For the text-containing cell, return its midpoint in (X, Y) coordinate format. 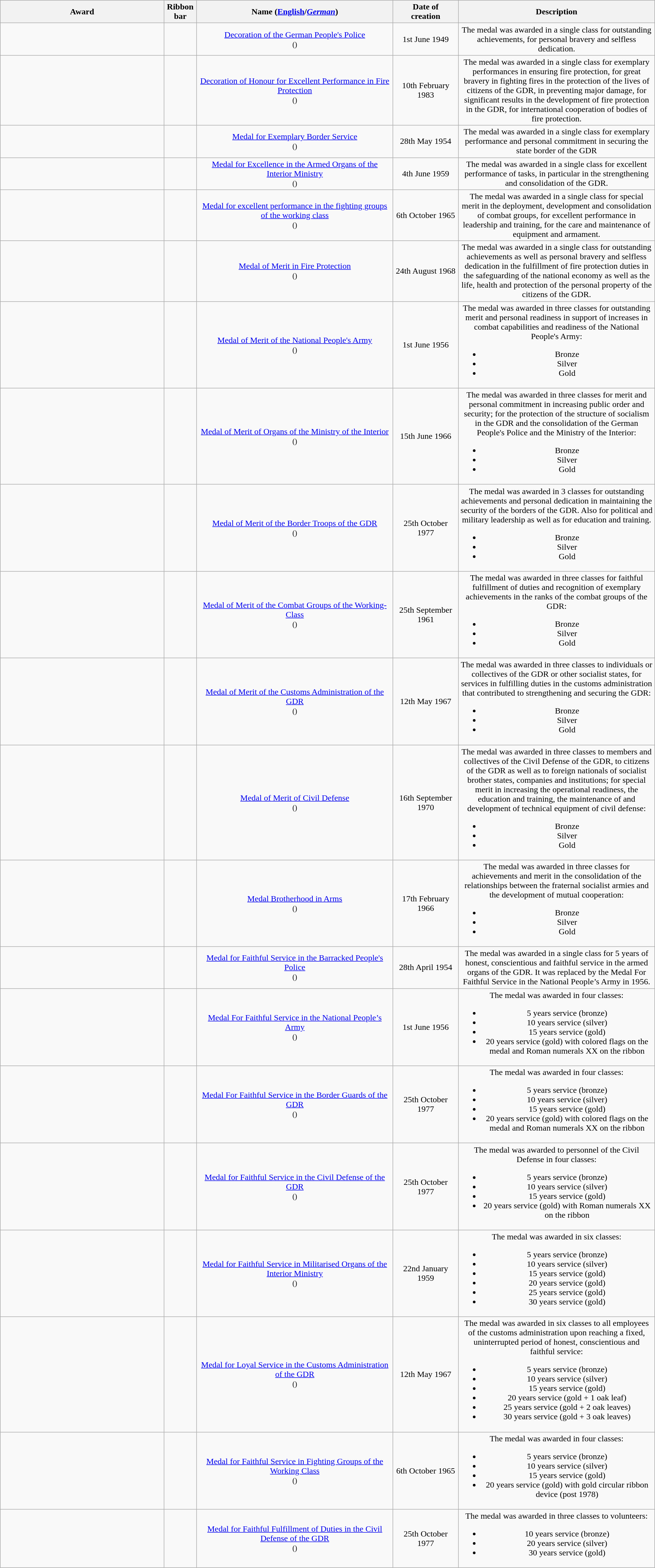
Medal for Faithful Service in the Barracked People's Police() (295, 968)
Medal for Loyal Service in the Customs Administration of the GDR() (295, 1374)
Date ofcreation (425, 12)
Medal for Excellence in the Armed Organs of the Interior Ministry() (295, 174)
Medal of Merit of Organs of the Ministry of the Interior() (295, 436)
Description (556, 12)
Medal for Faithful Fulfillment of Duties in the Civil Defense of the GDR() (295, 1538)
15th June 1966 (425, 436)
22nd January 1959 (425, 1273)
Medal for Exemplary Border Service() (295, 141)
Medal for Faithful Service in the Civil Defense of the GDR() (295, 1187)
28th April 1954 (425, 968)
Medal Brotherhood in Arms() (295, 903)
28th May 1954 (425, 141)
4th June 1959 (425, 174)
Medal For Faithful Service in the Border Guards of the GDR() (295, 1104)
16th September 1970 (425, 802)
Medal of Merit of Civil Defense() (295, 802)
Medal for excellent performance in the fighting groups of the working class() (295, 215)
The medal was awarded in three classes to volunteers:10 years service (bronze)20 years service (silver)30 years service (gold) (556, 1538)
10th February 1983 (425, 90)
25th September 1961 (425, 614)
Medal of Merit of the National People's Army() (295, 345)
The medal was awarded in a single class for exemplary performance and personal commitment in securing the state border of the GDR (556, 141)
Ribbonbar (180, 12)
Medal for Faithful Service in Fighting Groups of the Working Class() (295, 1470)
Medal for Faithful Service in Militarised Organs of the Interior Ministry() (295, 1273)
1st June 1949 (425, 39)
The medal was awarded in a single class for outstanding achievements, for personal bravery and selfless dedication. (556, 39)
Medal of Merit of the Border Troops of the GDR() (295, 528)
Name (English/German) (295, 12)
Decoration of Honour for Excellent Performance in Fire Protection() (295, 90)
Medal For Faithful Service in the National People’s Army() (295, 1027)
Medal of Merit of the Combat Groups of the Working-Class() (295, 614)
The medal was awarded in a single class for excellent performance of tasks, in particular in the strengthening and consolidation of the GDR. (556, 174)
Medal of Merit of the Customs Administration of the GDR() (295, 701)
Award (82, 12)
17th February 1966 (425, 903)
Decoration of the German People's Police() (295, 39)
Medal of Merit in Fire Protection() (295, 271)
24th August 1968 (425, 271)
